Search for the cell housing the specified text and yield its [x, y] center coordinate. 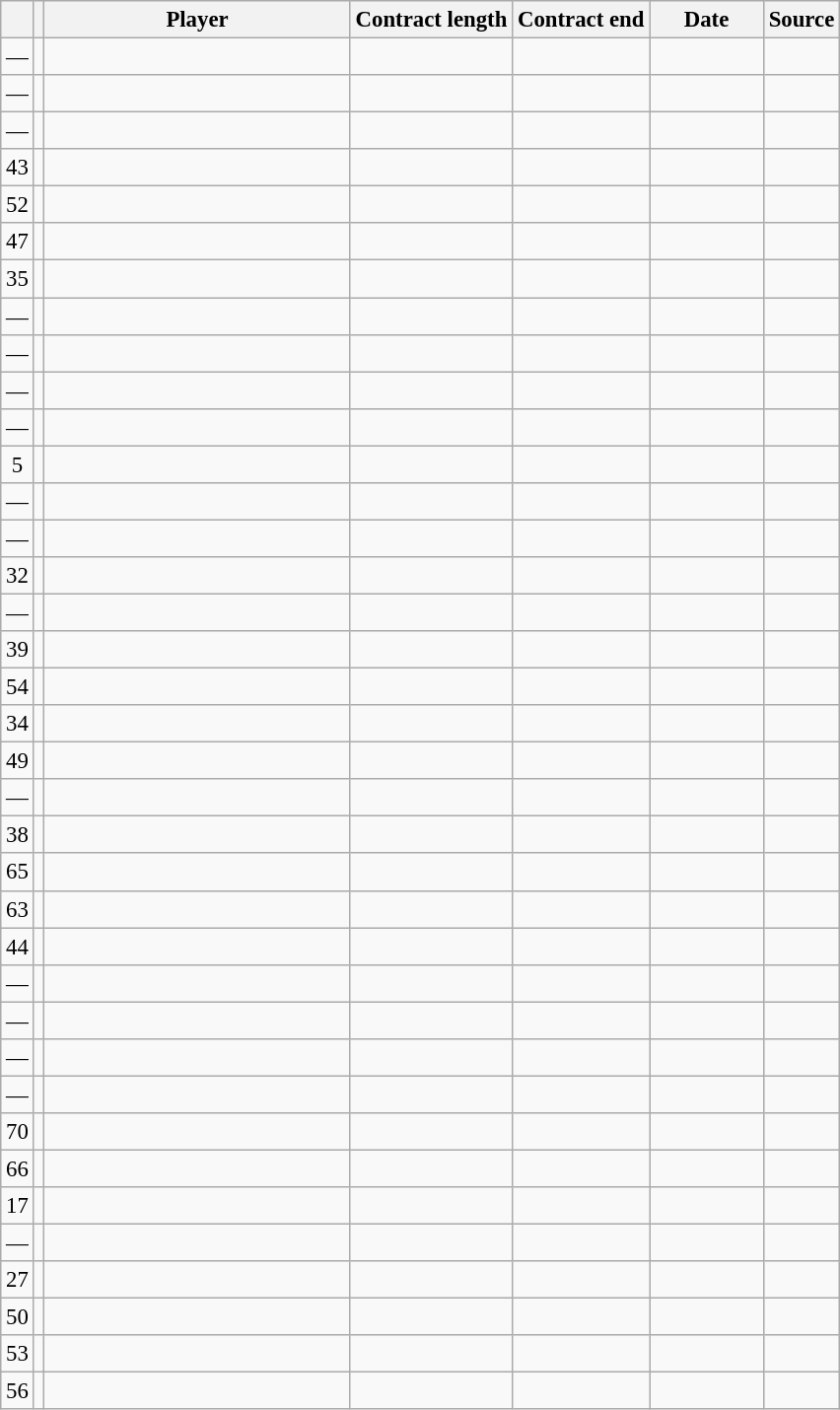
34 [18, 724]
35 [18, 279]
Contract length [431, 20]
17 [18, 1206]
53 [18, 1354]
63 [18, 909]
44 [18, 947]
38 [18, 835]
56 [18, 1391]
5 [18, 464]
Contract end [582, 20]
50 [18, 1317]
65 [18, 873]
54 [18, 687]
27 [18, 1280]
39 [18, 650]
66 [18, 1168]
Date [707, 20]
70 [18, 1132]
52 [18, 205]
Source [801, 20]
49 [18, 761]
43 [18, 168]
47 [18, 242]
32 [18, 576]
Player [197, 20]
